Identify which cell holds the provided text, then report its [x, y] central coordinate. 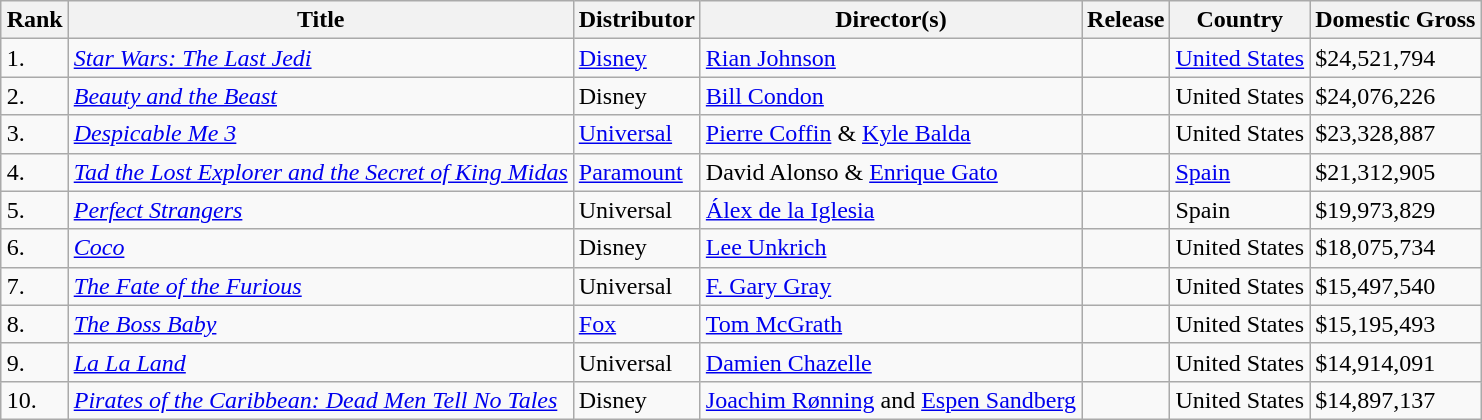
Tom McGrath [890, 324]
Pierre Coffin & Kyle Balda [890, 134]
10. [34, 400]
Title [320, 20]
Coco [320, 248]
$15,497,540 [1396, 286]
Domestic Gross [1396, 20]
Joachim Rønning and Espen Sandberg [890, 400]
Perfect Strangers [320, 210]
$14,897,137 [1396, 400]
Release [1126, 20]
Beauty and the Beast [320, 96]
Rian Johnson [890, 58]
Country [1240, 20]
6. [34, 248]
Lee Unkrich [890, 248]
F. Gary Gray [890, 286]
The Fate of the Furious [320, 286]
8. [34, 324]
1. [34, 58]
$14,914,091 [1396, 362]
Damien Chazelle [890, 362]
La La Land [320, 362]
$21,312,905 [1396, 172]
2. [34, 96]
4. [34, 172]
$15,195,493 [1396, 324]
$18,075,734 [1396, 248]
7. [34, 286]
Pirates of the Caribbean: Dead Men Tell No Tales [320, 400]
Bill Condon [890, 96]
Rank [34, 20]
9. [34, 362]
Star Wars: The Last Jedi [320, 58]
$23,328,887 [1396, 134]
Director(s) [890, 20]
Álex de la Iglesia [890, 210]
David Alonso & Enrique Gato [890, 172]
$19,973,829 [1396, 210]
Distributor [636, 20]
Fox [636, 324]
5. [34, 210]
The Boss Baby [320, 324]
$24,076,226 [1396, 96]
Despicable Me 3 [320, 134]
$24,521,794 [1396, 58]
Tad the Lost Explorer and the Secret of King Midas [320, 172]
Paramount [636, 172]
3. [34, 134]
